Capture the cell that displays the provided text and extract its (x, y) central coordinate. 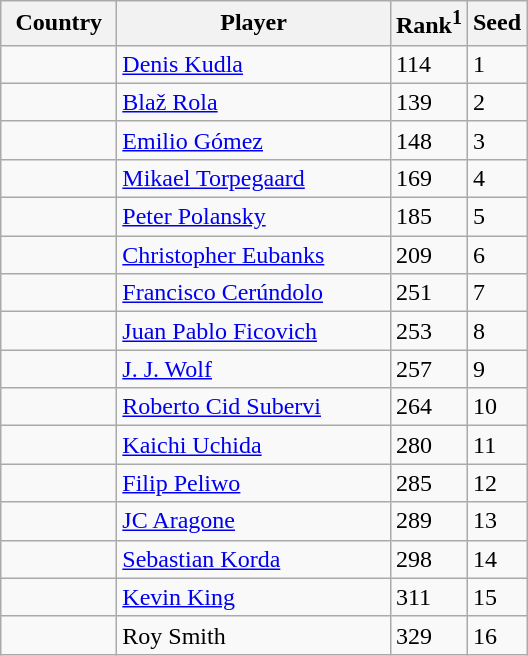
Sebastian Korda (254, 559)
169 (428, 178)
Emilio Gómez (254, 140)
Kevin King (254, 597)
Roy Smith (254, 635)
Filip Peliwo (254, 483)
264 (428, 407)
139 (428, 102)
280 (428, 445)
2 (496, 102)
J. J. Wolf (254, 369)
Christopher Eubanks (254, 255)
Mikael Torpegaard (254, 178)
JC Aragone (254, 521)
12 (496, 483)
Peter Polansky (254, 217)
329 (428, 635)
311 (428, 597)
16 (496, 635)
15 (496, 597)
209 (428, 255)
4 (496, 178)
3 (496, 140)
Country (59, 24)
148 (428, 140)
Rank1 (428, 24)
Player (254, 24)
Roberto Cid Subervi (254, 407)
251 (428, 293)
298 (428, 559)
289 (428, 521)
1 (496, 64)
257 (428, 369)
8 (496, 331)
253 (428, 331)
13 (496, 521)
Denis Kudla (254, 64)
11 (496, 445)
114 (428, 64)
Kaichi Uchida (254, 445)
185 (428, 217)
7 (496, 293)
6 (496, 255)
Seed (496, 24)
10 (496, 407)
5 (496, 217)
Juan Pablo Ficovich (254, 331)
Francisco Cerúndolo (254, 293)
285 (428, 483)
14 (496, 559)
Blaž Rola (254, 102)
9 (496, 369)
